Find where the given text appears and provide that cell's center as (X, Y) coordinate. 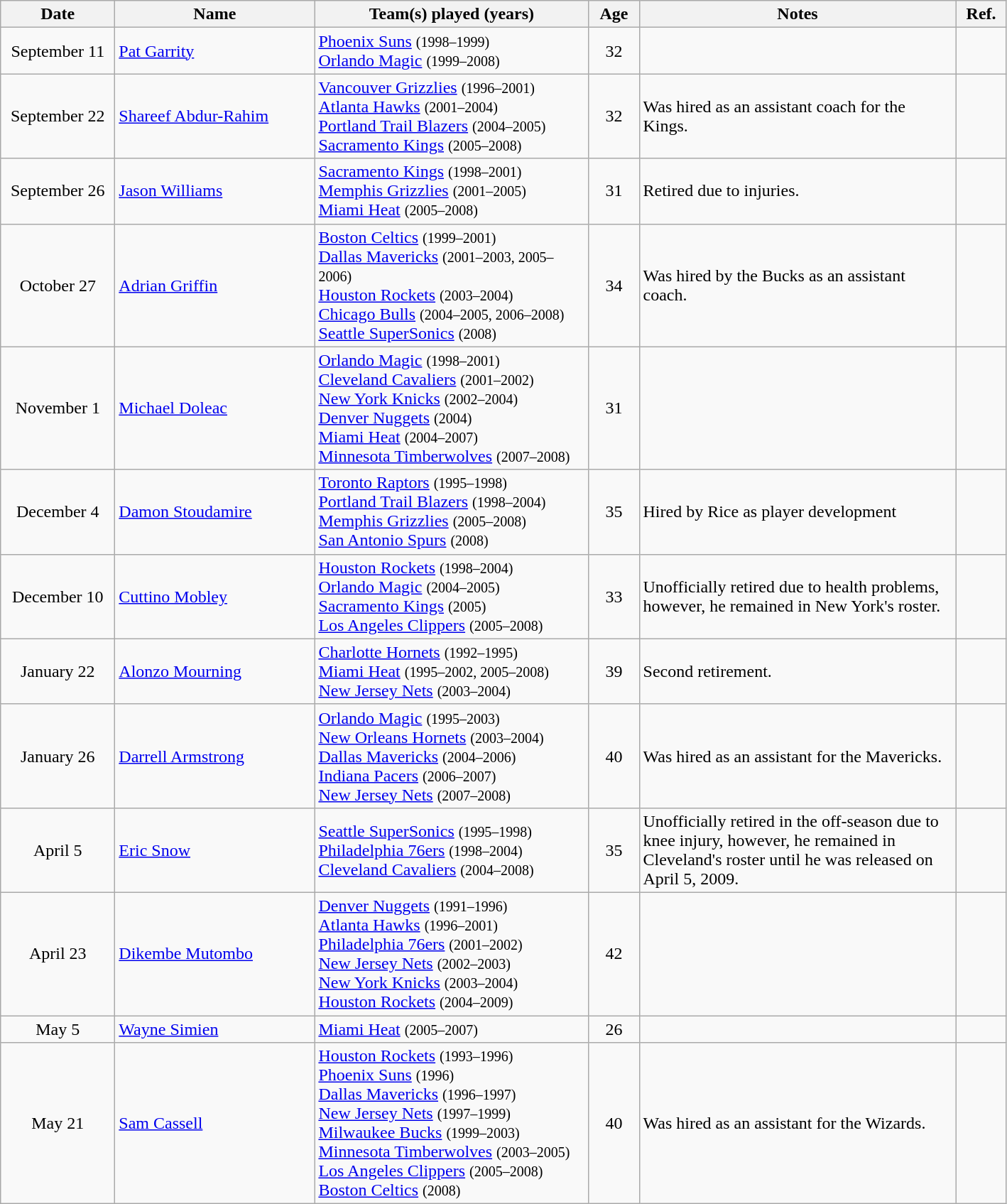
Toronto Raptors (1995–1998)Portland Trail Blazers (1998–2004)Memphis Grizzlies (2005–2008)San Antonio Spurs (2008) (452, 511)
Miami Heat (2005–2007) (452, 1029)
Adrian Griffin (214, 286)
Seattle SuperSonics (1995–1998)Philadelphia 76ers (1998–2004)Cleveland Cavaliers (2004–2008) (452, 850)
Eric Snow (214, 850)
Cuttino Mobley (214, 597)
Unofficially retired in the off-season due to knee injury, however, he remained in Cleveland's roster until he was released on April 5, 2009. (798, 850)
42 (614, 953)
Age (614, 14)
Second retirement. (798, 671)
Date (58, 14)
Was hired as an assistant for the Mavericks. (798, 756)
Sacramento Kings (1998–2001)Memphis Grizzlies (2001–2005)Miami Heat (2005–2008) (452, 191)
May 21 (58, 1124)
Unofficially retired due to health problems, however, he remained in New York's roster. (798, 597)
Was hired by the Bucks as an assistant coach. (798, 286)
Darrell Armstrong (214, 756)
May 5 (58, 1029)
April 23 (58, 953)
Was hired as an assistant coach for the Kings. (798, 116)
39 (614, 671)
September 26 (58, 191)
Phoenix Suns (1998–1999)Orlando Magic (1999–2008) (452, 51)
December 4 (58, 511)
34 (614, 286)
December 10 (58, 597)
Shareef Abdur-Rahim (214, 116)
Retired due to injuries. (798, 191)
Charlotte Hornets (1992–1995)Miami Heat (1995–2002, 2005–2008)New Jersey Nets (2003–2004) (452, 671)
April 5 (58, 850)
26 (614, 1029)
September 11 (58, 51)
Alonzo Mourning (214, 671)
Team(s) played (years) (452, 14)
October 27 (58, 286)
33 (614, 597)
January 26 (58, 756)
Jason Williams (214, 191)
Name (214, 14)
Sam Cassell (214, 1124)
November 1 (58, 408)
Houston Rockets (1998–2004)Orlando Magic (2004–2005)Sacramento Kings (2005)Los Angeles Clippers (2005–2008) (452, 597)
Orlando Magic (1995–2003)New Orleans Hornets (2003–2004)Dallas Mavericks (2004–2006)Indiana Pacers (2006–2007)New Jersey Nets (2007–2008) (452, 756)
Dikembe Mutombo (214, 953)
Wayne Simien (214, 1029)
Pat Garrity (214, 51)
Hired by Rice as player development (798, 511)
Michael Doleac (214, 408)
Damon Stoudamire (214, 511)
Vancouver Grizzlies (1996–2001)Atlanta Hawks (2001–2004)Portland Trail Blazers (2004–2005)Sacramento Kings (2005–2008) (452, 116)
Notes (798, 14)
Was hired as an assistant for the Wizards. (798, 1124)
January 22 (58, 671)
Ref. (981, 14)
September 22 (58, 116)
